Determine the [x, y] coordinate at the center of the cell enclosing the given text.  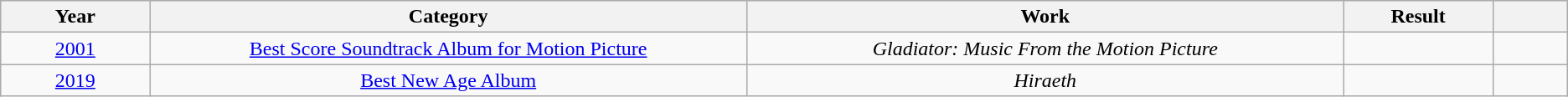
Best Score Soundtrack Album for Motion Picture [449, 48]
Hiraeth [1045, 80]
2019 [75, 80]
Gladiator: Music From the Motion Picture [1045, 48]
Category [449, 17]
Work [1045, 17]
Best New Age Album [449, 80]
Year [75, 17]
Result [1418, 17]
2001 [75, 48]
